Search for the cell housing the specified text and yield its [X, Y] center coordinate. 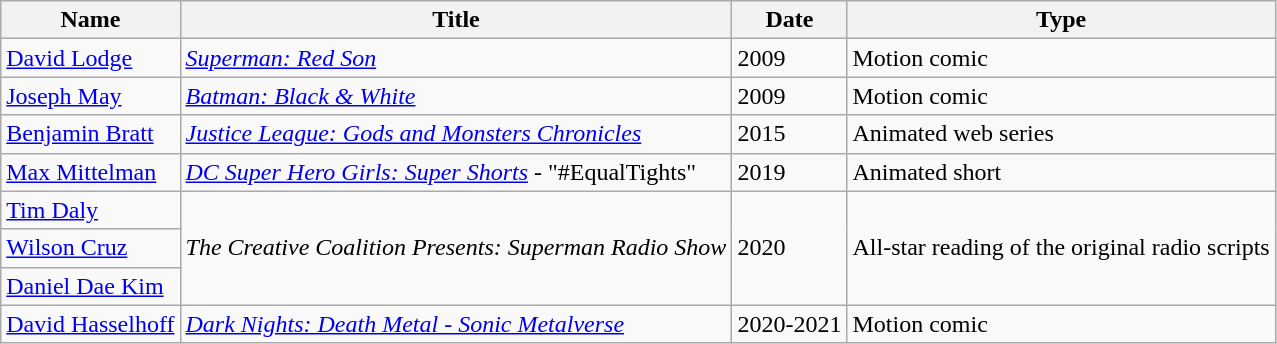
Daniel Dae Kim [90, 286]
2019 [790, 172]
Justice League: Gods and Monsters Chronicles [456, 134]
2020 [790, 248]
Superman: Red Son [456, 58]
2015 [790, 134]
2020-2021 [790, 324]
David Lodge [90, 58]
Tim Daly [90, 210]
Max Mittelman [90, 172]
Wilson Cruz [90, 248]
Type [1061, 20]
Benjamin Bratt [90, 134]
Dark Nights: Death Metal - Sonic Metalverse [456, 324]
The Creative Coalition Presents: Superman Radio Show [456, 248]
Animated short [1061, 172]
All-star reading of the original radio scripts [1061, 248]
Name [90, 20]
Animated web series [1061, 134]
Date [790, 20]
Batman: Black & White [456, 96]
Joseph May [90, 96]
DC Super Hero Girls: Super Shorts - "#EqualTights" [456, 172]
David Hasselhoff [90, 324]
Title [456, 20]
